Identify which cell holds the provided text, then report its (x, y) central coordinate. 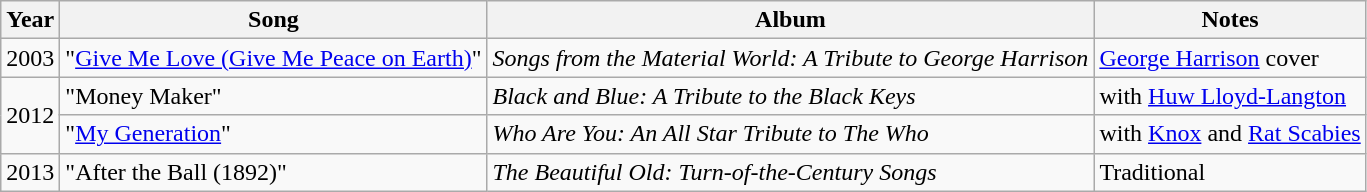
with Huw Lloyd-Langton (1230, 96)
"Give Me Love (Give Me Peace on Earth)" (274, 58)
Traditional (1230, 172)
2013 (30, 172)
"My Generation" (274, 134)
Song (274, 20)
The Beautiful Old: Turn-of-the-Century Songs (790, 172)
"After the Ball (1892)" (274, 172)
Black and Blue: A Tribute to the Black Keys (790, 96)
George Harrison cover (1230, 58)
"Money Maker" (274, 96)
Notes (1230, 20)
Year (30, 20)
2003 (30, 58)
2012 (30, 115)
Album (790, 20)
with Knox and Rat Scabies (1230, 134)
Who Are You: An All Star Tribute to The Who (790, 134)
Songs from the Material World: A Tribute to George Harrison (790, 58)
